Scan for the cell matching the given text and deliver its (x, y) coordinate at center. 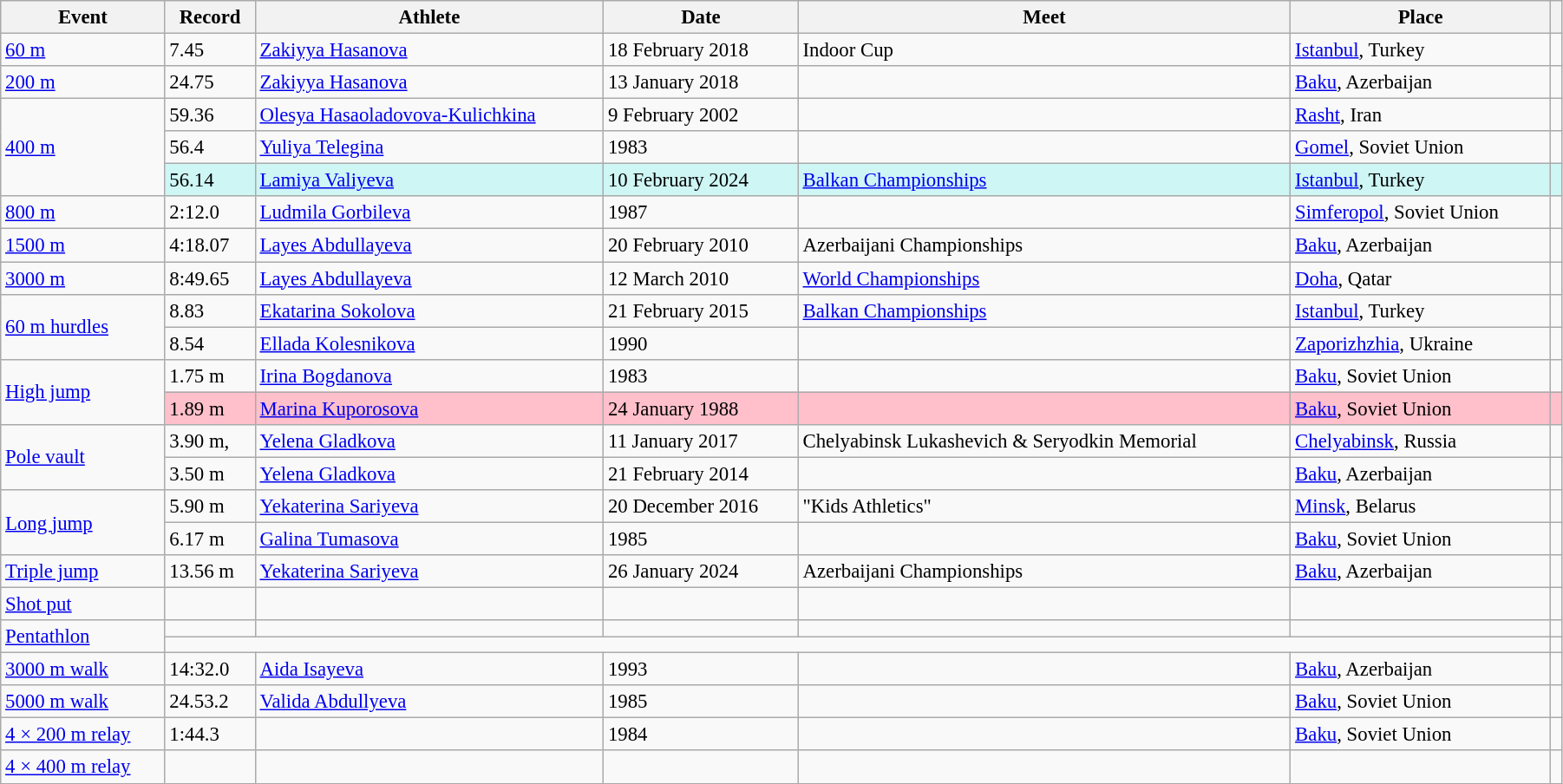
7.45 (210, 50)
3000 m walk (83, 670)
Rasht, Iran (1421, 115)
13.56 m (210, 572)
High jump (83, 392)
1.89 m (210, 408)
Marina Kuporosova (428, 408)
26 January 2024 (701, 572)
Doha, Qatar (1421, 278)
"Kids Athletics" (1044, 506)
Gomel, Soviet Union (1421, 147)
Zaporizhzhia, Ukraine (1421, 343)
60 m (83, 50)
Ellada Kolesnikova (428, 343)
1500 m (83, 245)
14:32.0 (210, 670)
Pole vault (83, 458)
11 January 2017 (701, 441)
World Championships (1044, 278)
60 m hurdles (83, 326)
20 February 2010 (701, 245)
3.50 m (210, 474)
Minsk, Belarus (1421, 506)
Ludmila Gorbileva (428, 212)
Pentathlon (83, 637)
Chelyabinsk Lukashevich & Seryodkin Memorial (1044, 441)
4:18.07 (210, 245)
Galina Tumasova (428, 539)
Valida Abdullyeva (428, 702)
200 m (83, 82)
Yuliya Telegina (428, 147)
Ekatarina Sokolova (428, 310)
56.4 (210, 147)
Athlete (428, 17)
Place (1421, 17)
Chelyabinsk, Russia (1421, 441)
3.90 m, (210, 441)
Lamiya Valiyeva (428, 180)
6.17 m (210, 539)
Aida Isayeva (428, 670)
Shot put (83, 604)
1990 (701, 343)
5000 m walk (83, 702)
Event (83, 17)
1984 (701, 735)
21 February 2015 (701, 310)
400 m (83, 147)
24.75 (210, 82)
Indoor Cup (1044, 50)
1987 (701, 212)
20 December 2016 (701, 506)
1:44.3 (210, 735)
24 January 1988 (701, 408)
4 × 200 m relay (83, 735)
Olesya Hasaoladovova-Kulichkina (428, 115)
Simferopol, Soviet Union (1421, 212)
Meet (1044, 17)
13 January 2018 (701, 82)
9 February 2002 (701, 115)
800 m (83, 212)
Record (210, 17)
8.54 (210, 343)
8.83 (210, 310)
Irina Bogdanova (428, 376)
18 February 2018 (701, 50)
4 × 400 m relay (83, 768)
Date (701, 17)
1993 (701, 670)
3000 m (83, 278)
Triple jump (83, 572)
24.53.2 (210, 702)
Long jump (83, 522)
12 March 2010 (701, 278)
2:12.0 (210, 212)
5.90 m (210, 506)
56.14 (210, 180)
10 February 2024 (701, 180)
1.75 m (210, 376)
21 February 2014 (701, 474)
8:49.65 (210, 278)
59.36 (210, 115)
